Identify which cell holds the provided text, then report its [x, y] central coordinate. 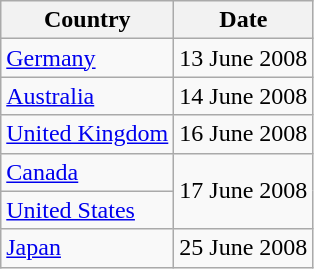
25 June 2008 [244, 248]
13 June 2008 [244, 58]
17 June 2008 [244, 191]
16 June 2008 [244, 134]
Germany [88, 58]
14 June 2008 [244, 96]
United Kingdom [88, 134]
Canada [88, 172]
Country [88, 20]
United States [88, 210]
Japan [88, 248]
Australia [88, 96]
Date [244, 20]
